Scan for the cell matching the given text and deliver its [X, Y] coordinate at center. 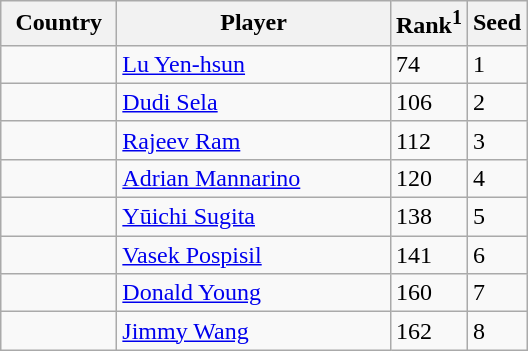
120 [428, 178]
138 [428, 217]
4 [496, 178]
Jimmy Wang [254, 331]
Country [59, 24]
3 [496, 140]
Yūichi Sugita [254, 217]
Adrian Mannarino [254, 178]
141 [428, 255]
Lu Yen-hsun [254, 64]
7 [496, 293]
Dudi Sela [254, 102]
8 [496, 331]
162 [428, 331]
2 [496, 102]
106 [428, 102]
Donald Young [254, 293]
Rajeev Ram [254, 140]
160 [428, 293]
6 [496, 255]
1 [496, 64]
74 [428, 64]
Rank1 [428, 24]
Seed [496, 24]
112 [428, 140]
Vasek Pospisil [254, 255]
Player [254, 24]
5 [496, 217]
